Output the [x, y] coordinate of the center of the cell containing the given text.  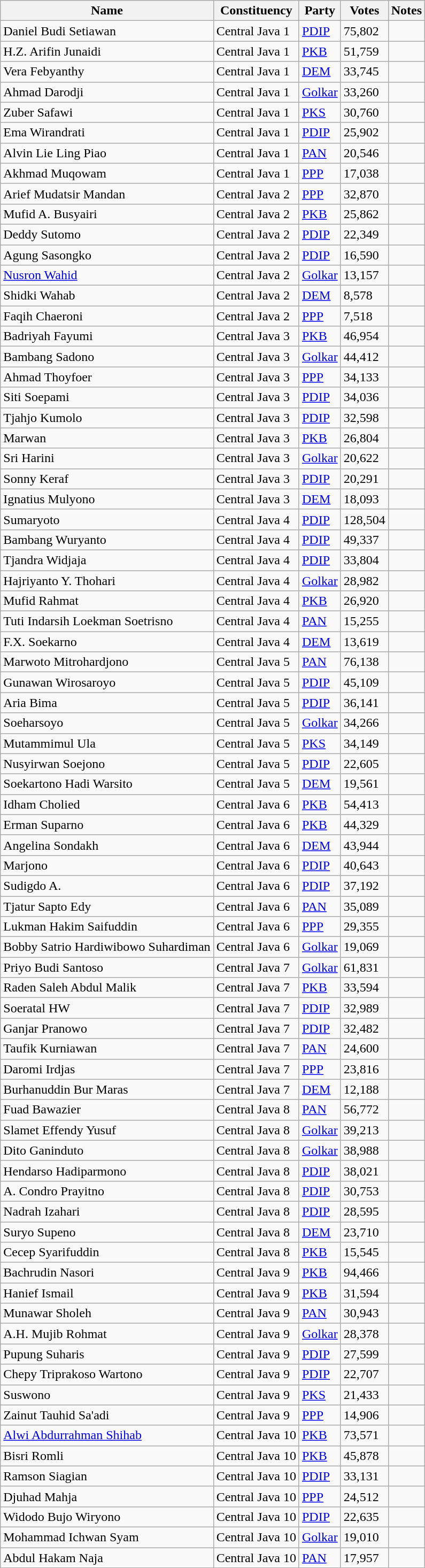
20,291 [365, 479]
Ignatius Mulyono [107, 499]
Nusron Wahid [107, 275]
30,943 [365, 1313]
Angelina Sondakh [107, 845]
17,957 [365, 1558]
Tjahjo Kumolo [107, 418]
33,804 [365, 560]
Tjandra Widjaja [107, 560]
Marwoto Mitrohardjono [107, 662]
28,378 [365, 1334]
Deddy Sutomo [107, 234]
Votes [365, 11]
33,131 [365, 1476]
12,188 [365, 1089]
Tuti Indarsih Loekman Soetrisno [107, 621]
16,590 [365, 255]
19,010 [365, 1537]
Tjatur Sapto Edy [107, 906]
Sonny Keraf [107, 479]
45,109 [365, 682]
A.H. Mujib Rohmat [107, 1334]
22,635 [365, 1517]
24,600 [365, 1049]
22,707 [365, 1374]
25,902 [365, 133]
Idham Cholied [107, 804]
Daromi Irdjas [107, 1069]
15,545 [365, 1252]
35,089 [365, 906]
Constituency [256, 11]
24,512 [365, 1496]
46,954 [365, 336]
Widodo Bujo Wiryono [107, 1517]
Mohammad Ichwan Syam [107, 1537]
Fuad Bawazier [107, 1110]
13,157 [365, 275]
Daniel Budi Setiawan [107, 31]
Name [107, 11]
Marjono [107, 865]
37,192 [365, 886]
34,266 [365, 723]
Suryo Supeno [107, 1232]
73,571 [365, 1435]
Sri Harini [107, 458]
Aria Bima [107, 703]
Ema Wirandrati [107, 133]
Munawar Sholeh [107, 1313]
34,133 [365, 377]
76,138 [365, 662]
Bambang Wuryanto [107, 540]
23,710 [365, 1232]
Sudigdo A. [107, 886]
22,349 [365, 234]
61,831 [365, 967]
Akhmad Muqowam [107, 173]
32,598 [365, 418]
32,870 [365, 194]
Soeratal HW [107, 1008]
29,355 [365, 927]
27,599 [365, 1354]
39,213 [365, 1130]
15,255 [365, 621]
44,329 [365, 825]
38,021 [365, 1171]
Sumaryoto [107, 519]
A. Condro Prayitno [107, 1191]
Nadrah Izahari [107, 1211]
Suswono [107, 1395]
Notes [406, 11]
Pupung Suharis [107, 1354]
Slamet Effendy Yusuf [107, 1130]
Marwan [107, 438]
33,260 [365, 92]
Ahmad Thoyfoer [107, 377]
128,504 [365, 519]
Soekartono Hadi Warsito [107, 784]
Dito Ganinduto [107, 1150]
Shidki Wahab [107, 296]
Bisri Romli [107, 1456]
13,619 [365, 642]
8,578 [365, 296]
36,141 [365, 703]
30,760 [365, 112]
32,482 [365, 1028]
F.X. Soekarno [107, 642]
Vera Febyanthy [107, 72]
19,561 [365, 784]
32,989 [365, 1008]
Nusyirwan Soejono [107, 764]
34,149 [365, 743]
54,413 [365, 804]
19,069 [365, 947]
44,412 [365, 357]
Djuhad Mahja [107, 1496]
Mutammimul Ula [107, 743]
49,337 [365, 540]
H.Z. Arifin Junaidi [107, 51]
94,466 [365, 1273]
Lukman Hakim Saifuddin [107, 927]
Ganjar Pranowo [107, 1028]
26,804 [365, 438]
Siti Soepami [107, 397]
Raden Saleh Abdul Malik [107, 988]
25,862 [365, 214]
43,944 [365, 845]
Hendarso Hadiparmono [107, 1171]
Bambang Sadono [107, 357]
Arief Mudatsir Mandan [107, 194]
30,753 [365, 1191]
Bachrudin Nasori [107, 1273]
22,605 [365, 764]
20,622 [365, 458]
21,433 [365, 1395]
18,093 [365, 499]
75,802 [365, 31]
Abdul Hakam Naja [107, 1558]
Zuber Safawi [107, 112]
Hajriyanto Y. Thohari [107, 580]
45,878 [365, 1456]
Chepy Triprakoso Wartono [107, 1374]
Gunawan Wirosaroyo [107, 682]
28,595 [365, 1211]
40,643 [365, 865]
34,036 [365, 397]
51,759 [365, 51]
Badriyah Fayumi [107, 336]
Agung Sasongko [107, 255]
Ramson Siagian [107, 1476]
Cecep Syarifuddin [107, 1252]
38,988 [365, 1150]
Hanief Ismail [107, 1293]
56,772 [365, 1110]
Priyo Budi Santoso [107, 967]
Bobby Satrio Hardiwibowo Suhardiman [107, 947]
Mufid Rahmat [107, 601]
26,920 [365, 601]
Taufik Kurniawan [107, 1049]
33,745 [365, 72]
28,982 [365, 580]
33,594 [365, 988]
14,906 [365, 1415]
20,546 [365, 153]
Ahmad Darodji [107, 92]
Party [320, 11]
Alvin Lie Ling Piao [107, 153]
17,038 [365, 173]
Burhanuddin Bur Maras [107, 1089]
7,518 [365, 316]
Soeharsoyo [107, 723]
Alwi Abdurrahman Shihab [107, 1435]
31,594 [365, 1293]
Faqih Chaeroni [107, 316]
Erman Suparno [107, 825]
Mufid A. Busyairi [107, 214]
23,816 [365, 1069]
Zainut Tauhid Sa'adi [107, 1415]
